Capture the cell that displays the provided text and extract its [X, Y] central coordinate. 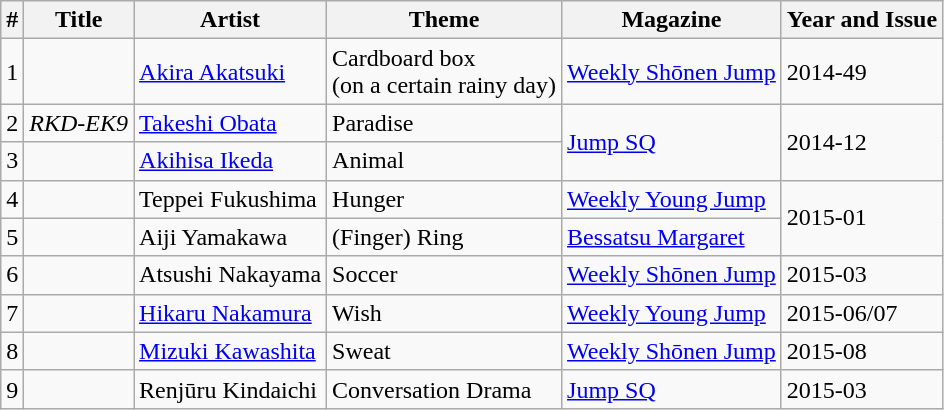
2014-12 [862, 142]
Conversation Drama [444, 389]
Mizuki Kawashita [230, 351]
Sweat [444, 351]
Teppei Fukushima [230, 199]
Paradise [444, 123]
Theme [444, 20]
Atsushi Nakayama [230, 275]
2015-01 [862, 218]
Aiji Yamakawa [230, 237]
Takeshi Obata [230, 123]
Akira Akatsuki [230, 72]
Year and Issue [862, 20]
Hunger [444, 199]
2015-06/07 [862, 313]
Soccer [444, 275]
Wish [444, 313]
2014-49 [862, 72]
4 [12, 199]
2015-08 [862, 351]
Akihisa Ikeda [230, 161]
Animal [444, 161]
8 [12, 351]
Magazine [672, 20]
9 [12, 389]
Cardboard box(on a certain rainy day) [444, 72]
2 [12, 123]
(Finger) Ring [444, 237]
Renjūru Kindaichi [230, 389]
7 [12, 313]
# [12, 20]
Hikaru Nakamura [230, 313]
Artist [230, 20]
1 [12, 72]
3 [12, 161]
RKD-EK9 [79, 123]
5 [12, 237]
6 [12, 275]
Bessatsu Margaret [672, 237]
Title [79, 20]
